Detect which cell encompasses the target text, then output its [X, Y] center coordinate. 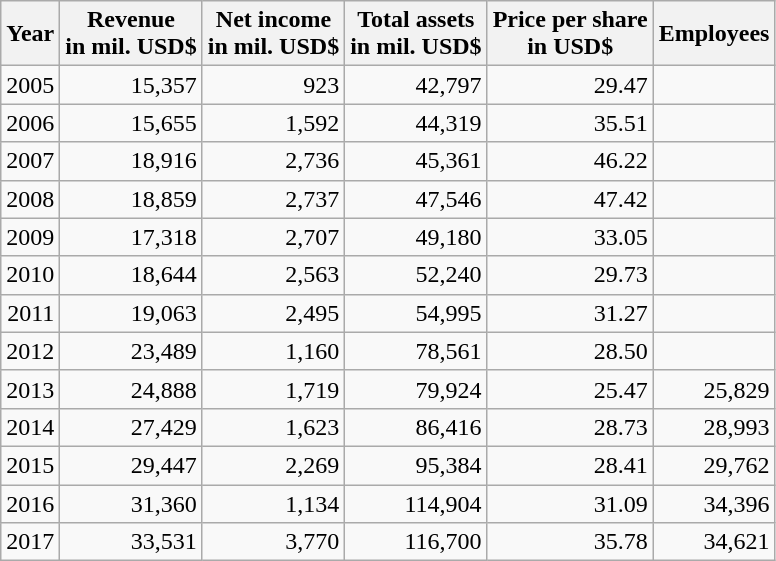
31.27 [570, 313]
46.22 [570, 161]
2,563 [273, 275]
1,160 [273, 351]
114,904 [416, 503]
29.73 [570, 275]
Price per sharein USD$ [570, 34]
19,063 [131, 313]
116,700 [416, 542]
3,770 [273, 542]
49,180 [416, 237]
2005 [30, 85]
1,623 [273, 427]
28,993 [714, 427]
2013 [30, 389]
1,134 [273, 503]
18,859 [131, 199]
27,429 [131, 427]
28.73 [570, 427]
31,360 [131, 503]
Total assetsin mil. USD$ [416, 34]
45,361 [416, 161]
47,546 [416, 199]
2016 [30, 503]
25.47 [570, 389]
15,655 [131, 123]
47.42 [570, 199]
1,592 [273, 123]
2,736 [273, 161]
34,396 [714, 503]
34,621 [714, 542]
2017 [30, 542]
2,269 [273, 465]
2014 [30, 427]
2012 [30, 351]
2011 [30, 313]
24,888 [131, 389]
18,644 [131, 275]
2,495 [273, 313]
78,561 [416, 351]
29,447 [131, 465]
28.50 [570, 351]
2006 [30, 123]
18,916 [131, 161]
33.05 [570, 237]
79,924 [416, 389]
29,762 [714, 465]
2009 [30, 237]
29.47 [570, 85]
15,357 [131, 85]
Employees [714, 34]
31.09 [570, 503]
2007 [30, 161]
42,797 [416, 85]
2,737 [273, 199]
54,995 [416, 313]
1,719 [273, 389]
52,240 [416, 275]
Net incomein mil. USD$ [273, 34]
Year [30, 34]
35.78 [570, 542]
95,384 [416, 465]
33,531 [131, 542]
17,318 [131, 237]
Revenuein mil. USD$ [131, 34]
28.41 [570, 465]
923 [273, 85]
2015 [30, 465]
2008 [30, 199]
2,707 [273, 237]
23,489 [131, 351]
2010 [30, 275]
44,319 [416, 123]
86,416 [416, 427]
35.51 [570, 123]
25,829 [714, 389]
